Determine the (x, y) coordinate at the center of the cell enclosing the given text.  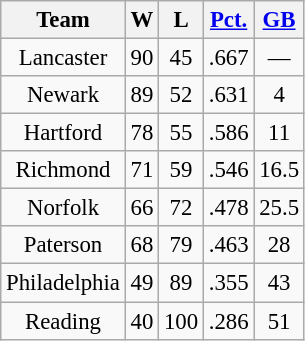
Reading (63, 321)
GB (279, 20)
16.5 (279, 170)
100 (182, 321)
49 (142, 283)
51 (279, 321)
55 (182, 133)
.667 (228, 58)
25.5 (279, 208)
L (182, 20)
W (142, 20)
11 (279, 133)
.463 (228, 245)
71 (142, 170)
72 (182, 208)
45 (182, 58)
.546 (228, 170)
.355 (228, 283)
52 (182, 95)
.478 (228, 208)
Hartford (63, 133)
4 (279, 95)
Pct. (228, 20)
79 (182, 245)
Philadelphia (63, 283)
40 (142, 321)
Norfolk (63, 208)
.586 (228, 133)
.631 (228, 95)
Team (63, 20)
Richmond (63, 170)
66 (142, 208)
.286 (228, 321)
— (279, 58)
Lancaster (63, 58)
78 (142, 133)
Newark (63, 95)
Paterson (63, 245)
59 (182, 170)
43 (279, 283)
28 (279, 245)
68 (142, 245)
90 (142, 58)
